Capture the cell that displays the provided text and extract its (x, y) central coordinate. 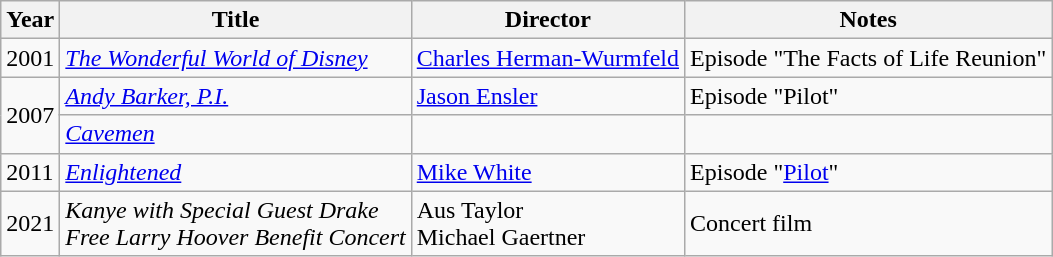
Year (30, 20)
Jason Ensler (548, 96)
Director (548, 20)
Andy Barker, P.I. (236, 96)
Concert film (868, 224)
Charles Herman-Wurmfeld (548, 58)
Enlightened (236, 172)
2007 (30, 115)
Episode "The Facts of Life Reunion" (868, 58)
2011 (30, 172)
Title (236, 20)
The Wonderful World of Disney (236, 58)
Mike White (548, 172)
Aus TaylorMichael Gaertner (548, 224)
Notes (868, 20)
Cavemen (236, 134)
Kanye with Special Guest DrakeFree Larry Hoover Benefit Concert (236, 224)
2021 (30, 224)
2001 (30, 58)
